Capture the cell that displays the provided text and extract its (X, Y) central coordinate. 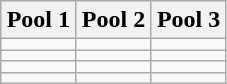
Pool 3 (188, 20)
Pool 1 (38, 20)
Pool 2 (114, 20)
